For the text-containing cell, return its midpoint in (x, y) coordinate format. 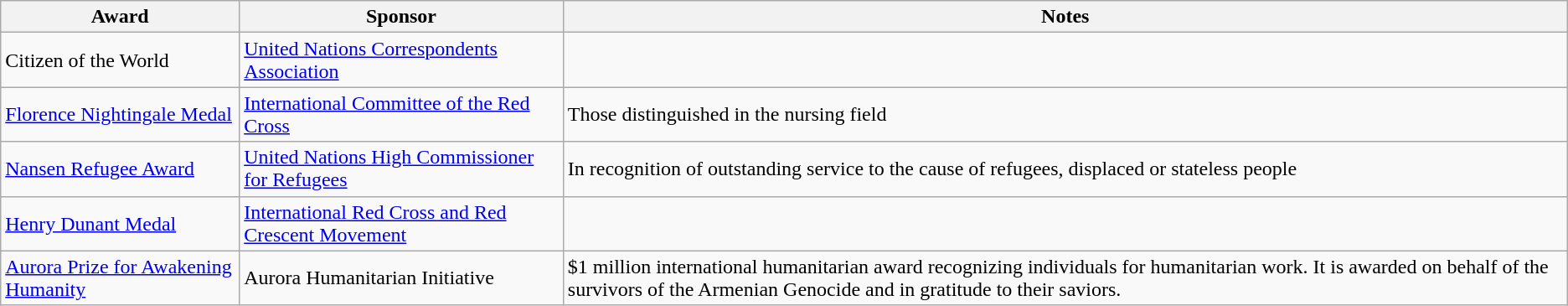
Award (121, 17)
Aurora Prize for Awakening Humanity (121, 278)
In recognition of outstanding service to the cause of refugees, displaced or stateless people (1065, 169)
International Red Cross and Red Crescent Movement (402, 223)
Sponsor (402, 17)
United Nations High Commissioner for Refugees (402, 169)
Aurora Humanitarian Initiative (402, 278)
Those distinguished in the nursing field (1065, 114)
International Committee of the Red Cross (402, 114)
Florence Nightingale Medal (121, 114)
United Nations Correspondents Association (402, 60)
Nansen Refugee Award (121, 169)
Citizen of the World (121, 60)
Henry Dunant Medal (121, 223)
Notes (1065, 17)
